Search for the cell housing the specified text and yield its [X, Y] center coordinate. 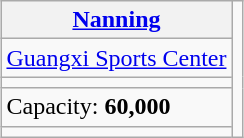
Guangxi Sports Center [116, 58]
Nanning [116, 20]
Capacity: 60,000 [116, 107]
